Pinpoint the cell where the given text exists, returning its (x, y) midpoint coordinate. 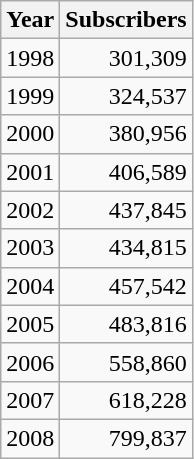
2001 (30, 172)
Subscribers (126, 20)
2006 (30, 362)
2007 (30, 400)
1998 (30, 58)
618,228 (126, 400)
483,816 (126, 324)
2005 (30, 324)
324,537 (126, 96)
380,956 (126, 134)
2004 (30, 286)
Year (30, 20)
434,815 (126, 248)
406,589 (126, 172)
2000 (30, 134)
437,845 (126, 210)
558,860 (126, 362)
2002 (30, 210)
301,309 (126, 58)
457,542 (126, 286)
1999 (30, 96)
799,837 (126, 438)
2008 (30, 438)
2003 (30, 248)
